Return the [X, Y] coordinate for the center point of the cell that contains the specified text.  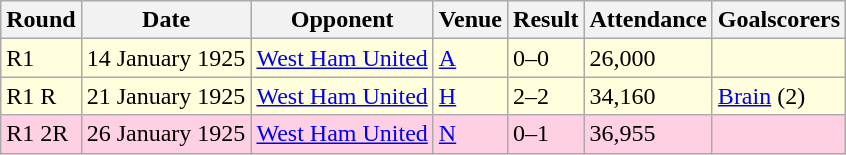
0–1 [546, 134]
26 January 1925 [166, 134]
H [470, 96]
Venue [470, 20]
Opponent [342, 20]
0–0 [546, 58]
14 January 1925 [166, 58]
21 January 1925 [166, 96]
2–2 [546, 96]
R1 R [41, 96]
Attendance [648, 20]
Brain (2) [778, 96]
Goalscorers [778, 20]
34,160 [648, 96]
Round [41, 20]
Date [166, 20]
R1 2R [41, 134]
A [470, 58]
36,955 [648, 134]
26,000 [648, 58]
Result [546, 20]
N [470, 134]
R1 [41, 58]
